From the cell containing the given text, extract its center point as [x, y] coordinate. 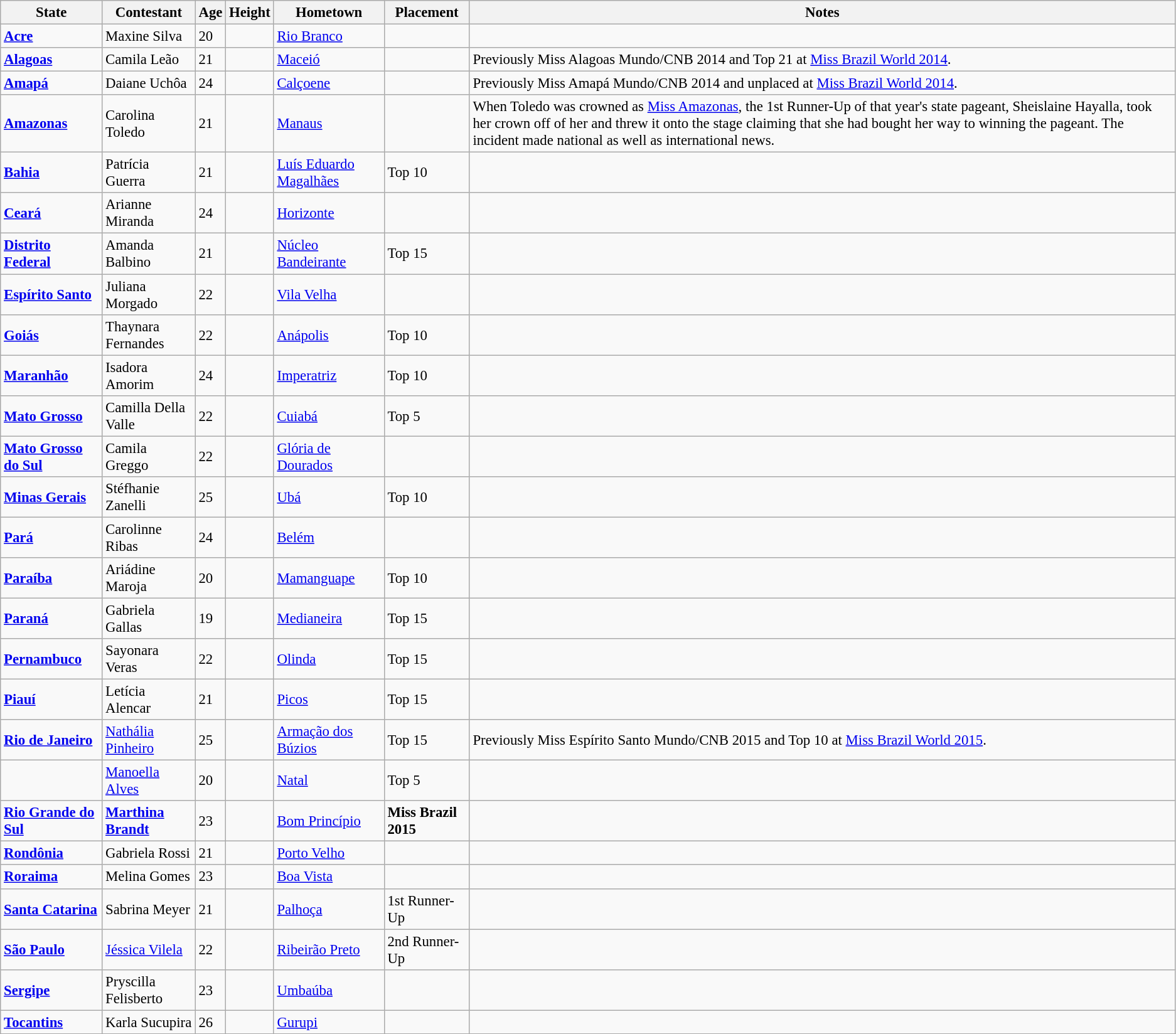
Manaus [329, 124]
Nathália Pinheiro [149, 740]
Pryscilla Felisberto [149, 990]
Imperatriz [329, 375]
Jéssica Vilela [149, 950]
Piauí [51, 700]
Previously Miss Alagoas Mundo/CNB 2014 and Top 21 at Miss Brazil World 2014. [822, 60]
Sergipe [51, 990]
Miss Brazil 2015 [427, 821]
Rio Branco [329, 36]
Mamanguape [329, 578]
Palhoça [329, 909]
Stéfhanie Zanelli [149, 497]
Alagoas [51, 60]
Notes [822, 13]
Mato Grosso [51, 415]
Belém [329, 537]
Boa Vista [329, 877]
Paraíba [51, 578]
Ariádine Maroja [149, 578]
Gabriela Gallas [149, 619]
Minas Gerais [51, 497]
Rio de Janeiro [51, 740]
Amanda Balbino [149, 253]
Gurupi [329, 1022]
Camilla Della Valle [149, 415]
Sabrina Meyer [149, 909]
Medianeira [329, 619]
Carolinne Ribas [149, 537]
Bom Princípio [329, 821]
Gabriela Rossi [149, 853]
Olinda [329, 659]
Camila Leão [149, 60]
Contestant [149, 13]
Calçoene [329, 83]
Karla Sucupira [149, 1022]
Núcleo Bandeirante [329, 253]
Amapá [51, 83]
Bahia [51, 173]
Height [250, 13]
Thaynara Fernandes [149, 335]
26 [211, 1022]
Carolina Toledo [149, 124]
Armação dos Búzios [329, 740]
Pará [51, 537]
Isadora Amorim [149, 375]
Ribeirão Preto [329, 950]
Manoella Alves [149, 781]
Rio Grande do Sul [51, 821]
Hometown [329, 13]
Acre [51, 36]
Previously Miss Amapá Mundo/CNB 2014 and unplaced at Miss Brazil World 2014. [822, 83]
Marthina Brandt [149, 821]
Natal [329, 781]
Placement [427, 13]
Mato Grosso do Sul [51, 457]
Paraná [51, 619]
Arianne Miranda [149, 213]
Goiás [51, 335]
Daiane Uchôa [149, 83]
Vila Velha [329, 295]
Maxine Silva [149, 36]
Porto Velho [329, 853]
Melina Gomes [149, 877]
Luís Eduardo Magalhães [329, 173]
Cuiabá [329, 415]
Previously Miss Espírito Santo Mundo/CNB 2015 and Top 10 at Miss Brazil World 2015. [822, 740]
Age [211, 13]
Maranhão [51, 375]
Patrícia Guerra [149, 173]
19 [211, 619]
Santa Catarina [51, 909]
Sayonara Veras [149, 659]
Picos [329, 700]
Ubá [329, 497]
Espírito Santo [51, 295]
State [51, 13]
Tocantins [51, 1022]
Pernambuco [51, 659]
1st Runner-Up [427, 909]
2nd Runner-Up [427, 950]
São Paulo [51, 950]
Roraima [51, 877]
Rondônia [51, 853]
Umbaúba [329, 990]
Letícia Alencar [149, 700]
Distrito Federal [51, 253]
Camila Greggo [149, 457]
Amazonas [51, 124]
Anápolis [329, 335]
Juliana Morgado [149, 295]
Ceará [51, 213]
Maceió [329, 60]
Glória de Dourados [329, 457]
Horizonte [329, 213]
